Capture the cell that displays the provided text and extract its (X, Y) central coordinate. 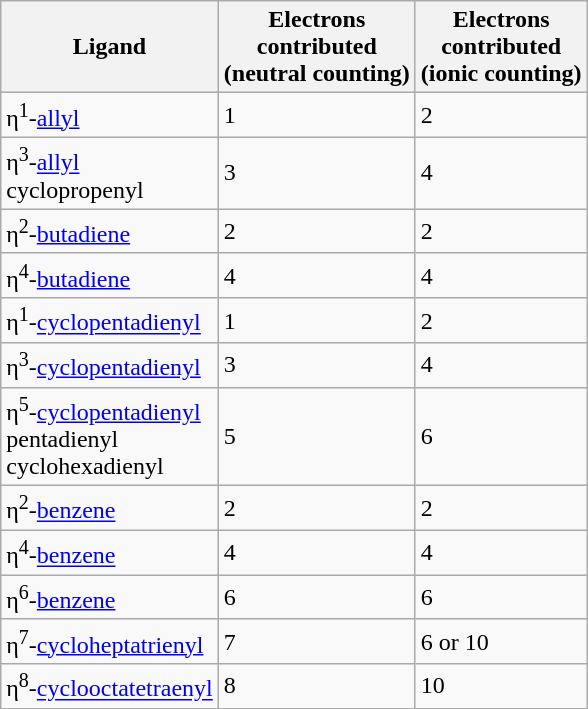
5 (316, 436)
η4-butadiene (110, 276)
7 (316, 642)
η8-cyclooctatetraenyl (110, 686)
η3-cyclopentadienyl (110, 366)
η5-cyclopentadienylpentadienylcyclohexadienyl (110, 436)
Electronscontributed(ionic counting) (501, 47)
Ligand (110, 47)
Electronscontributed(neutral counting) (316, 47)
10 (501, 686)
η2-butadiene (110, 232)
8 (316, 686)
6 or 10 (501, 642)
η4-benzene (110, 552)
η3-allylcyclopropenyl (110, 173)
η1-cyclopentadienyl (110, 320)
η7-cycloheptatrienyl (110, 642)
η1-allyl (110, 116)
η6-benzene (110, 598)
η2-benzene (110, 508)
